Find where the given text appears and provide that cell's center as [x, y] coordinate. 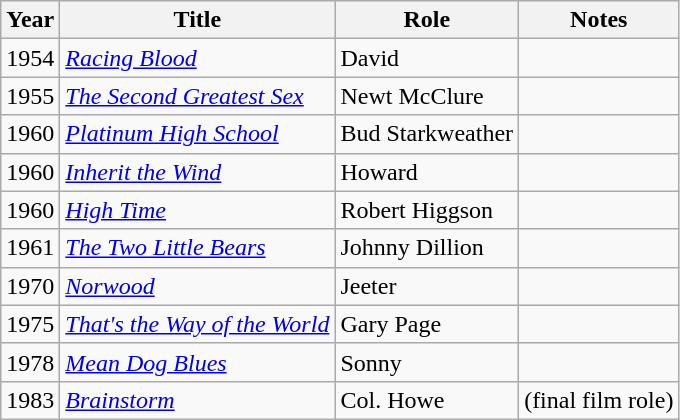
Inherit the Wind [198, 172]
1983 [30, 400]
Platinum High School [198, 134]
Jeeter [427, 286]
Norwood [198, 286]
1954 [30, 58]
Col. Howe [427, 400]
1978 [30, 362]
Howard [427, 172]
Role [427, 20]
Title [198, 20]
(final film role) [599, 400]
Year [30, 20]
Robert Higgson [427, 210]
The Second Greatest Sex [198, 96]
1970 [30, 286]
1955 [30, 96]
1975 [30, 324]
Gary Page [427, 324]
That's the Way of the World [198, 324]
1961 [30, 248]
High Time [198, 210]
Racing Blood [198, 58]
Bud Starkweather [427, 134]
The Two Little Bears [198, 248]
Brainstorm [198, 400]
Johnny Dillion [427, 248]
Notes [599, 20]
Mean Dog Blues [198, 362]
David [427, 58]
Sonny [427, 362]
Newt McClure [427, 96]
